Detect which cell encompasses the target text, then output its (x, y) center coordinate. 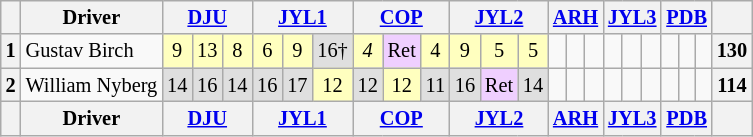
13 (207, 51)
2 (11, 85)
130 (732, 51)
Gustav Birch (92, 51)
William Nyberg (92, 85)
1 (11, 51)
114 (732, 85)
16† (332, 51)
17 (297, 85)
8 (237, 51)
6 (267, 51)
11 (436, 85)
